Determine the [X, Y] coordinate at the center of the cell enclosing the given text.  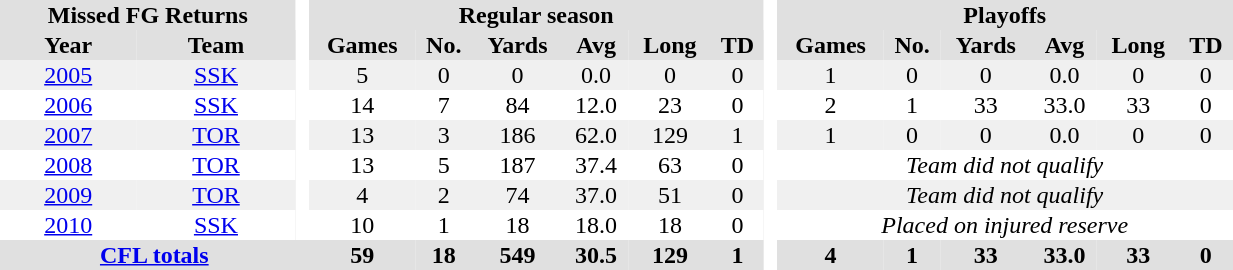
18.0 [596, 225]
14 [362, 105]
2006 [68, 105]
7 [444, 105]
37.4 [596, 165]
62.0 [596, 135]
549 [518, 255]
3 [444, 135]
Regular season [536, 15]
CFL totals [154, 255]
186 [518, 135]
84 [518, 105]
Missed FG Returns [148, 15]
51 [670, 195]
2005 [68, 75]
2009 [68, 195]
59 [362, 255]
2007 [68, 135]
23 [670, 105]
Placed on injured reserve [1004, 225]
37.0 [596, 195]
2008 [68, 165]
2010 [68, 225]
30.5 [596, 255]
187 [518, 165]
74 [518, 195]
12.0 [596, 105]
Playoffs [1004, 15]
Team [216, 45]
Year [68, 45]
10 [362, 225]
63 [670, 165]
